Detect which cell encompasses the target text, then output its (X, Y) center coordinate. 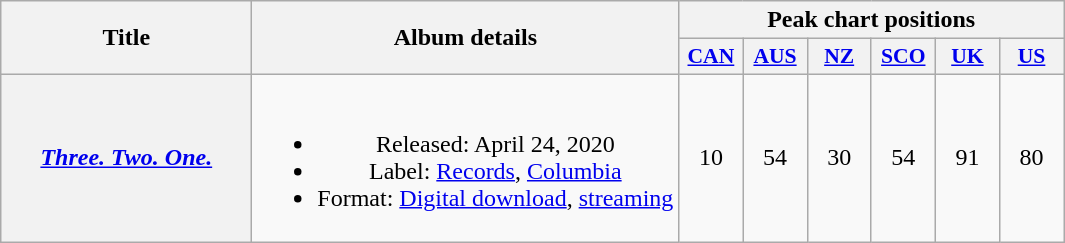
US (1031, 57)
SCO (903, 57)
Three. Two. One. (126, 158)
UK (967, 57)
30 (839, 158)
CAN (711, 57)
80 (1031, 158)
Title (126, 38)
91 (967, 158)
AUS (775, 57)
Peak chart positions (872, 20)
Released: April 24, 2020Label: Records, ColumbiaFormat: Digital download, streaming (466, 158)
10 (711, 158)
Album details (466, 38)
NZ (839, 57)
